From the cell containing the given text, extract its center point as [X, Y] coordinate. 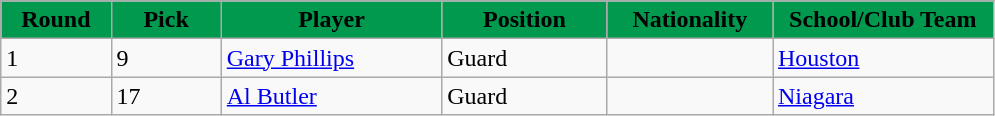
Player [331, 20]
Nationality [690, 20]
17 [166, 96]
Niagara [882, 96]
Position [524, 20]
Houston [882, 58]
Round [56, 20]
Al Butler [331, 96]
2 [56, 96]
Gary Phillips [331, 58]
Pick [166, 20]
9 [166, 58]
School/Club Team [882, 20]
1 [56, 58]
